For the text-containing cell, return its midpoint in [x, y] coordinate format. 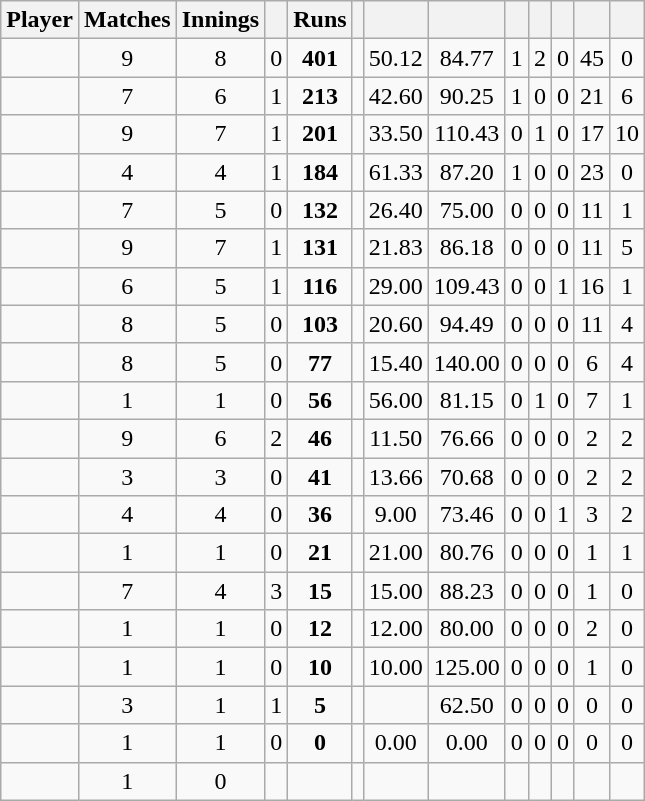
20.60 [396, 324]
11.50 [396, 438]
88.23 [466, 591]
70.68 [466, 477]
81.15 [466, 400]
46 [320, 438]
Innings [220, 20]
33.50 [396, 134]
90.25 [466, 96]
62.50 [466, 705]
36 [320, 515]
50.12 [396, 58]
42.60 [396, 96]
21.83 [396, 248]
12 [320, 629]
132 [320, 210]
26.40 [396, 210]
103 [320, 324]
110.43 [466, 134]
12.00 [396, 629]
184 [320, 172]
23 [592, 172]
17 [592, 134]
9.00 [396, 515]
75.00 [466, 210]
84.77 [466, 58]
10.00 [396, 667]
76.66 [466, 438]
201 [320, 134]
213 [320, 96]
131 [320, 248]
86.18 [466, 248]
61.33 [396, 172]
77 [320, 362]
401 [320, 58]
29.00 [396, 286]
116 [320, 286]
15.00 [396, 591]
56.00 [396, 400]
87.20 [466, 172]
140.00 [466, 362]
94.49 [466, 324]
45 [592, 58]
56 [320, 400]
80.76 [466, 553]
16 [592, 286]
Runs [320, 20]
125.00 [466, 667]
15.40 [396, 362]
109.43 [466, 286]
73.46 [466, 515]
Player [40, 20]
80.00 [466, 629]
15 [320, 591]
13.66 [396, 477]
Matches [127, 20]
41 [320, 477]
21.00 [396, 553]
